Extract the (x, y) coordinate from the center of the cell holding the provided text.  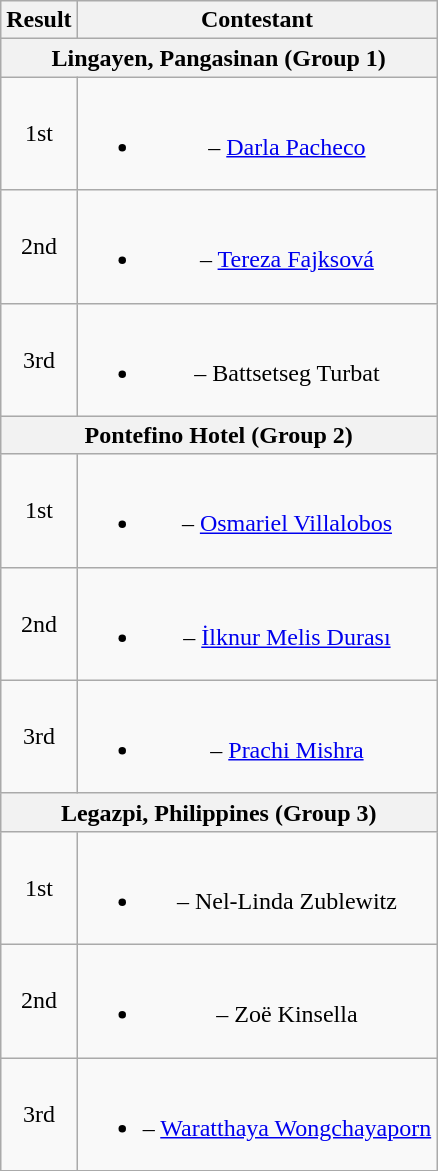
– Tereza Fajksová (257, 246)
– Osmariel Villalobos (257, 510)
– İlknur Melis Durası (257, 624)
Lingayen, Pangasinan (Group 1) (219, 58)
– Waratthaya Wongchayaporn (257, 1114)
– Zoë Kinsella (257, 1000)
– Battsetseg Turbat (257, 360)
Pontefino Hotel (Group 2) (219, 435)
– Darla Pacheco (257, 134)
Legazpi, Philippines (Group 3) (219, 812)
Contestant (257, 20)
– Prachi Mishra (257, 736)
Result (39, 20)
– Nel-Linda Zublewitz (257, 888)
